Find where the given text appears and provide that cell's center as (x, y) coordinate. 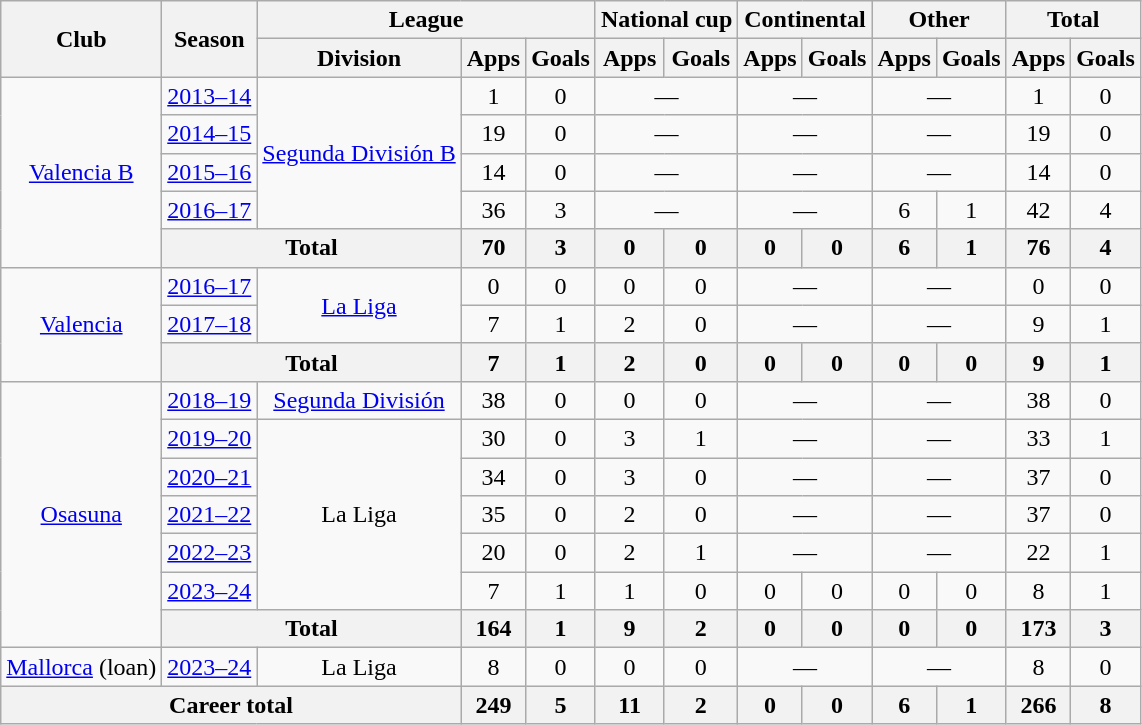
2014–15 (210, 134)
36 (493, 210)
30 (493, 438)
2013–14 (210, 96)
Osasuna (82, 514)
266 (1038, 705)
Mallorca (loan) (82, 667)
League (426, 20)
22 (1038, 553)
2019–20 (210, 438)
Career total (231, 705)
Other (939, 20)
Division (359, 58)
Segunda División (359, 400)
11 (629, 705)
249 (493, 705)
National cup (666, 20)
42 (1038, 210)
173 (1038, 629)
76 (1038, 248)
34 (493, 477)
2021–22 (210, 515)
70 (493, 248)
2020–21 (210, 477)
2015–16 (210, 172)
Valencia B (82, 172)
33 (1038, 438)
20 (493, 553)
Segunda División B (359, 153)
5 (561, 705)
Valencia (82, 324)
Continental (805, 20)
Season (210, 39)
35 (493, 515)
Club (82, 39)
2017–18 (210, 324)
164 (493, 629)
2022–23 (210, 553)
2018–19 (210, 400)
